Provide the [x, y] coordinate of the cell's center where the given text is located.  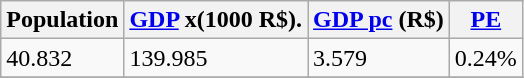
0.24% [486, 58]
GDP x(1000 R$). [216, 20]
PE [486, 20]
3.579 [379, 58]
139.985 [216, 58]
GDP pc (R$) [379, 20]
40.832 [62, 58]
Population [62, 20]
